Capture the cell that displays the provided text and extract its (X, Y) central coordinate. 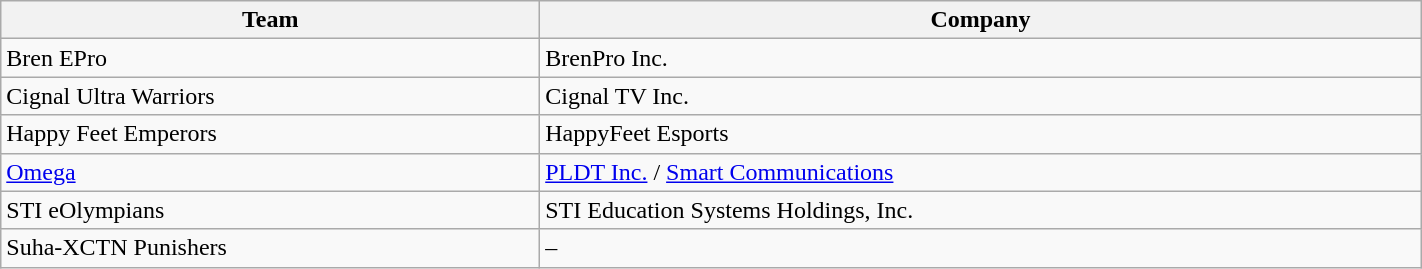
Company (981, 20)
Suha-XCTN Punishers (270, 248)
PLDT Inc. / Smart Communications (981, 172)
Happy Feet Emperors (270, 134)
HappyFeet Esports (981, 134)
Omega (270, 172)
Bren EPro (270, 58)
Team (270, 20)
STI eOlympians (270, 210)
Cignal TV Inc. (981, 96)
– (981, 248)
Cignal Ultra Warriors (270, 96)
STI Education Systems Holdings, Inc. (981, 210)
BrenPro Inc. (981, 58)
